From the cell containing the given text, extract its center point as [X, Y] coordinate. 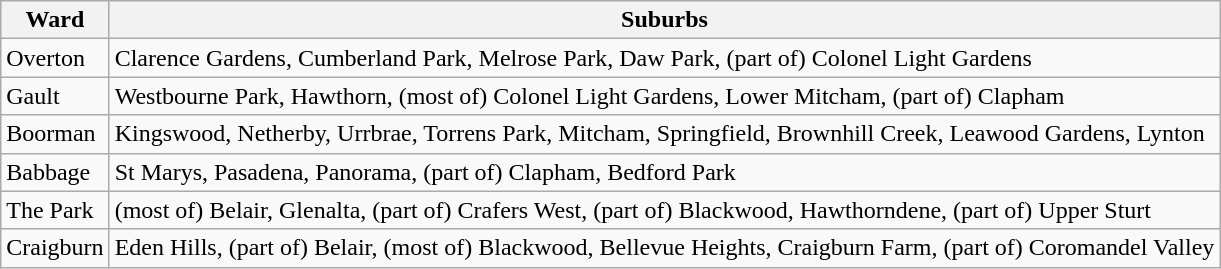
Westbourne Park, Hawthorn, (most of) Colonel Light Gardens, Lower Mitcham, (part of) Clapham [664, 96]
Overton [55, 58]
Babbage [55, 172]
Craigburn [55, 248]
St Marys, Pasadena, Panorama, (part of) Clapham, Bedford Park [664, 172]
Suburbs [664, 20]
Ward [55, 20]
Clarence Gardens, Cumberland Park, Melrose Park, Daw Park, (part of) Colonel Light Gardens [664, 58]
The Park [55, 210]
Gault [55, 96]
(most of) Belair, Glenalta, (part of) Crafers West, (part of) Blackwood, Hawthorndene, (part of) Upper Sturt [664, 210]
Boorman [55, 134]
Kingswood, Netherby, Urrbrae, Torrens Park, Mitcham, Springfield, Brownhill Creek, Leawood Gardens, Lynton [664, 134]
Eden Hills, (part of) Belair, (most of) Blackwood, Bellevue Heights, Craigburn Farm, (part of) Coromandel Valley [664, 248]
